Output the [x, y] coordinate of the center of the cell containing the given text.  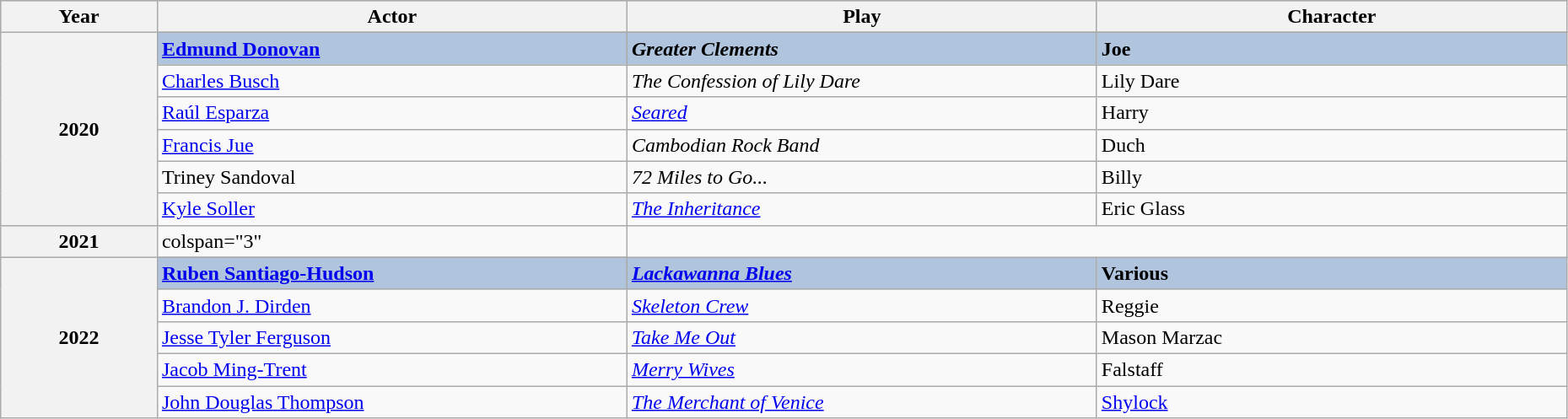
Ruben Santiago-Hudson [391, 273]
John Douglas Thompson [391, 402]
Take Me Out [862, 337]
2022 [79, 337]
Edmund Donovan [391, 49]
Lackawanna Blues [862, 273]
Charles Busch [391, 81]
Actor [391, 17]
Reggie [1331, 305]
Brandon J. Dirden [391, 305]
Year [79, 17]
Shylock [1331, 402]
Various [1331, 273]
Seared [862, 113]
The Confession of Lily Dare [862, 81]
Jesse Tyler Ferguson [391, 337]
Harry [1331, 113]
Play [862, 17]
Eric Glass [1331, 209]
The Inheritance [862, 209]
Raúl Esparza [391, 113]
Mason Marzac [1331, 337]
The Merchant of Venice [862, 402]
Falstaff [1331, 369]
Merry Wives [862, 369]
2020 [79, 129]
Triney Sandoval [391, 177]
2021 [79, 241]
Joe [1331, 49]
Character [1331, 17]
Billy [1331, 177]
Kyle Soller [391, 209]
Greater Clements [862, 49]
colspan="3" [391, 241]
Skeleton Crew [862, 305]
Duch [1331, 145]
Francis Jue [391, 145]
Cambodian Rock Band [862, 145]
Jacob Ming-Trent [391, 369]
Lily Dare [1331, 81]
72 Miles to Go... [862, 177]
